Pinpoint the cell where the given text exists, returning its [X, Y] midpoint coordinate. 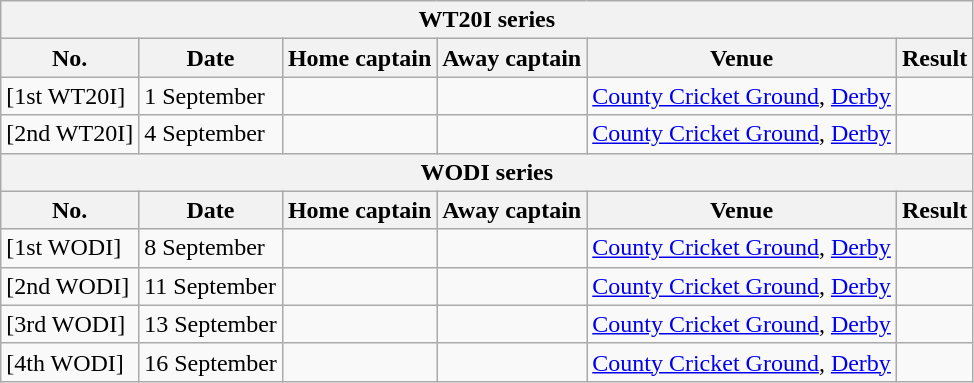
[4th WODI] [70, 362]
[3rd WODI] [70, 324]
[2nd WODI] [70, 286]
8 September [211, 248]
1 September [211, 96]
[1st WT20I] [70, 96]
11 September [211, 286]
13 September [211, 324]
WT20I series [487, 20]
[2nd WT20I] [70, 134]
WODI series [487, 172]
16 September [211, 362]
[1st WODI] [70, 248]
4 September [211, 134]
